Extract the [x, y] coordinate from the center of the cell holding the provided text.  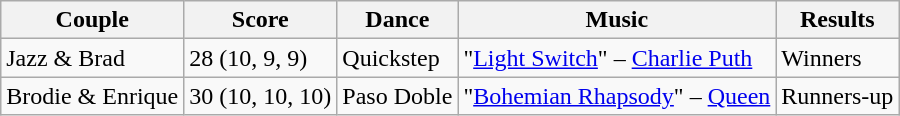
"Bohemian Rhapsody" – Queen [617, 96]
"Light Switch" – Charlie Puth [617, 58]
Results [838, 20]
30 (10, 10, 10) [260, 96]
Paso Doble [398, 96]
Runners-up [838, 96]
Quickstep [398, 58]
Dance [398, 20]
Brodie & Enrique [92, 96]
28 (10, 9, 9) [260, 58]
Winners [838, 58]
Score [260, 20]
Music [617, 20]
Couple [92, 20]
Jazz & Brad [92, 58]
